From the cell containing the given text, extract its center point as [x, y] coordinate. 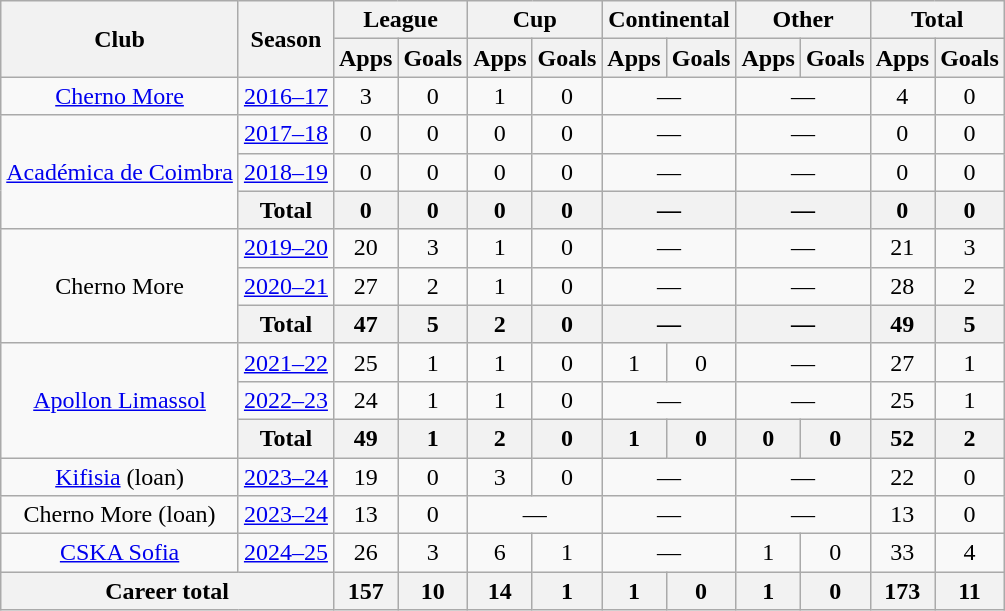
2024–25 [286, 553]
14 [500, 591]
Career total [168, 591]
157 [365, 591]
52 [902, 438]
2018–19 [286, 172]
2016–17 [286, 96]
Continental [669, 20]
2020–21 [286, 286]
173 [902, 591]
Club [120, 39]
2017–18 [286, 134]
League [400, 20]
Académica de Coimbra [120, 172]
CSKA Sofia [120, 553]
26 [365, 553]
2022–23 [286, 400]
10 [433, 591]
2021–22 [286, 362]
Cherno More (loan) [120, 515]
20 [365, 248]
2019–20 [286, 248]
33 [902, 553]
47 [365, 324]
6 [500, 553]
21 [902, 248]
24 [365, 400]
28 [902, 286]
Cup [535, 20]
Other [803, 20]
22 [902, 477]
Apollon Limassol [120, 400]
11 [970, 591]
Season [286, 39]
19 [365, 477]
Kifisia (loan) [120, 477]
